Capture the cell that displays the provided text and extract its [x, y] central coordinate. 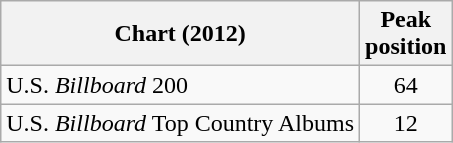
64 [406, 85]
U.S. Billboard 200 [180, 85]
Chart (2012) [180, 34]
Peakposition [406, 34]
U.S. Billboard Top Country Albums [180, 123]
12 [406, 123]
